Return (X, Y) of the center of cell containing provided text 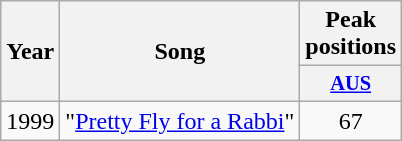
Year (30, 52)
1999 (30, 121)
AUS (351, 84)
Song (180, 52)
Peak positions (351, 34)
67 (351, 121)
"Pretty Fly for a Rabbi" (180, 121)
